Capture the cell that displays the provided text and extract its [x, y] central coordinate. 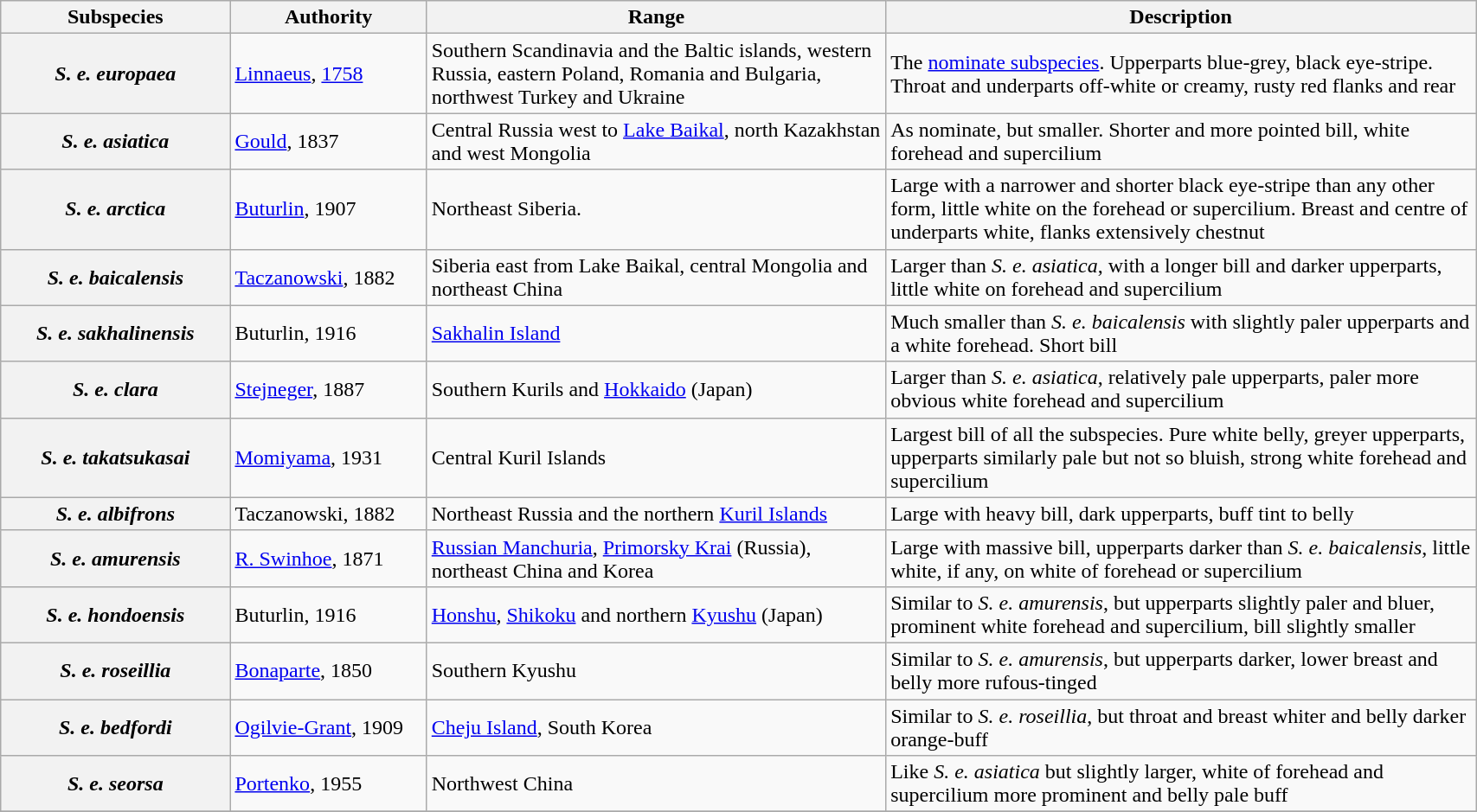
S. e. europaea [116, 74]
Sakhalin Island [656, 334]
Similar to S. e. roseillia, but throat and breast whiter and belly darker orange-buff [1181, 726]
S. e. hondoensis [116, 614]
Linnaeus, 1758 [329, 74]
S. e. takatsukasai [116, 457]
Much smaller than S. e. baicalensis with slightly paler upperparts and a white forehead. Short bill [1181, 334]
Larger than S. e. asiatica, relatively pale upperparts, paler more obvious white forehead and supercilium [1181, 389]
As nominate, but smaller. Shorter and more pointed bill, white forehead and supercilium [1181, 142]
Gould, 1837 [329, 142]
Honshu, Shikoku and northern Kyushu (Japan) [656, 614]
Like S. e. asiatica but slightly larger, white of forehead and supercilium more prominent and belly pale buff [1181, 783]
Northeast Russia and the northern Kuril Islands [656, 514]
S. e. asiatica [116, 142]
Portenko, 1955 [329, 783]
Large with heavy bill, dark upperparts, buff tint to belly [1181, 514]
R. Swinhoe, 1871 [329, 559]
Southern Kyushu [656, 671]
Southern Kurils and Hokkaido (Japan) [656, 389]
Momiyama, 1931 [329, 457]
Buturlin, 1907 [329, 209]
Description [1181, 17]
Authority [329, 17]
Similar to S. e. amurensis, but upperparts slightly paler and bluer, prominent white forehead and supercilium, bill slightly smaller [1181, 614]
Larger than S. e. asiatica, with a longer bill and darker upperparts, little white on forehead and supercilium [1181, 277]
S. e. bedfordi [116, 726]
Northwest China [656, 783]
S. e. albifrons [116, 514]
Range [656, 17]
Russian Manchuria, Primorsky Krai (Russia), northeast China and Korea [656, 559]
S. e. seorsa [116, 783]
Southern Scandinavia and the Baltic islands, western Russia, eastern Poland, Romania and Bulgaria, northwest Turkey and Ukraine [656, 74]
Cheju Island, South Korea [656, 726]
S. e. clara [116, 389]
Large with massive bill, upperparts darker than S. e. baicalensis, little white, if any, on white of forehead or supercilium [1181, 559]
S. e. arctica [116, 209]
Central Russia west to Lake Baikal, north Kazakhstan and west Mongolia [656, 142]
S. e. baicalensis [116, 277]
Northeast Siberia. [656, 209]
Ogilvie-Grant, 1909 [329, 726]
S. e. sakhalinensis [116, 334]
Central Kuril Islands [656, 457]
Similar to S. e. amurensis, but upperparts darker, lower breast and belly more rufous-tinged [1181, 671]
Subspecies [116, 17]
The nominate subspecies. Upperparts blue-grey, black eye-stripe. Throat and underparts off-white or creamy, rusty red flanks and rear [1181, 74]
Siberia east from Lake Baikal, central Mongolia and northeast China [656, 277]
S. e. roseillia [116, 671]
S. e. amurensis [116, 559]
Bonaparte, 1850 [329, 671]
Stejneger, 1887 [329, 389]
